Locate the cell with the specified text and output its (x, y) center coordinate. 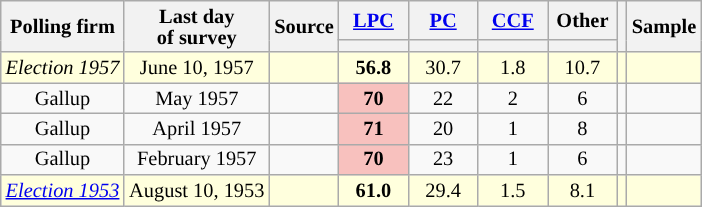
August 10, 1953 (196, 190)
Election 1953 (62, 190)
8 (583, 128)
61.0 (374, 190)
April 1957 (196, 128)
30.7 (443, 68)
CCF (513, 20)
Last day of survey (196, 26)
Source (304, 26)
Election 1957 (62, 68)
10.7 (583, 68)
LPC (374, 20)
20 (443, 128)
2 (513, 98)
71 (374, 128)
29.4 (443, 190)
Other (583, 20)
February 1957 (196, 160)
May 1957 (196, 98)
22 (443, 98)
8.1 (583, 190)
June 10, 1957 (196, 68)
23 (443, 160)
Sample (664, 26)
56.8 (374, 68)
1.8 (513, 68)
Polling firm (62, 26)
PC (443, 20)
1.5 (513, 190)
